For the text-containing cell, return its midpoint in [X, Y] coordinate format. 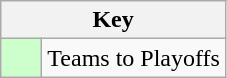
Teams to Playoffs [134, 58]
Key [114, 20]
